Determine the [x, y] coordinate at the center of the cell enclosing the given text.  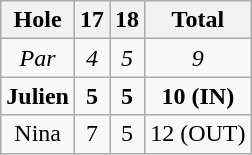
Hole [38, 20]
4 [92, 58]
12 (OUT) [198, 134]
18 [128, 20]
Julien [38, 96]
17 [92, 20]
Total [198, 20]
Nina [38, 134]
7 [92, 134]
9 [198, 58]
Par [38, 58]
10 (IN) [198, 96]
